Return the (X, Y) coordinate for the center point of the cell that contains the specified text.  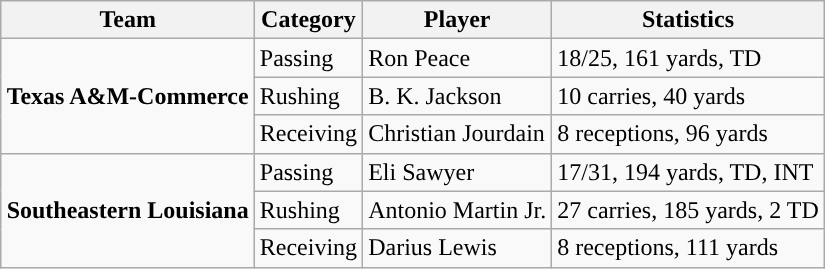
10 carries, 40 yards (688, 96)
27 carries, 185 yards, 2 TD (688, 210)
Texas A&M-Commerce (128, 96)
Eli Sawyer (458, 172)
Antonio Martin Jr. (458, 210)
Team (128, 20)
17/31, 194 yards, TD, INT (688, 172)
Southeastern Louisiana (128, 210)
Christian Jourdain (458, 134)
Ron Peace (458, 58)
18/25, 161 yards, TD (688, 58)
Category (308, 20)
Player (458, 20)
Statistics (688, 20)
Darius Lewis (458, 248)
B. K. Jackson (458, 96)
8 receptions, 96 yards (688, 134)
8 receptions, 111 yards (688, 248)
